Pinpoint the cell where the given text exists, returning its (x, y) midpoint coordinate. 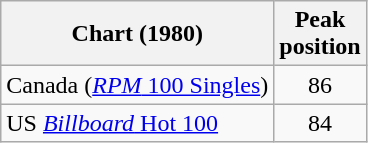
Canada (RPM 100 Singles) (138, 85)
US Billboard Hot 100 (138, 123)
Chart (1980) (138, 34)
84 (320, 123)
Peakposition (320, 34)
86 (320, 85)
